Capture the cell that displays the provided text and extract its [x, y] central coordinate. 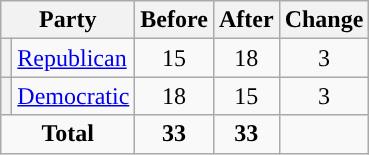
Before [174, 20]
Republican [74, 58]
Democratic [74, 96]
Change [324, 20]
Total [68, 134]
After [246, 20]
Party [68, 20]
